Return the (X, Y) coordinate for the center point of the cell that contains the specified text.  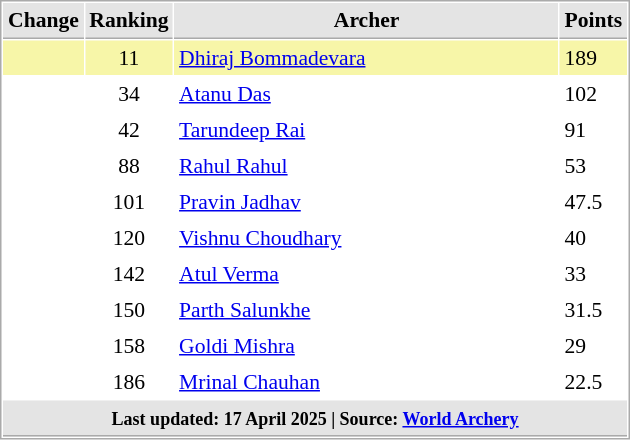
Atul Verma (367, 273)
Points (594, 21)
Atanu Das (367, 93)
40 (594, 237)
11 (129, 57)
150 (129, 309)
189 (594, 57)
Archer (367, 21)
22.5 (594, 381)
Vishnu Choudhary (367, 237)
Tarundeep Rai (367, 129)
53 (594, 165)
88 (129, 165)
142 (129, 273)
102 (594, 93)
42 (129, 129)
31.5 (594, 309)
Change (44, 21)
91 (594, 129)
120 (129, 237)
Last updated: 17 April 2025 | Source: World Archery (316, 418)
29 (594, 345)
34 (129, 93)
158 (129, 345)
Rahul Rahul (367, 165)
186 (129, 381)
Pravin Jadhav (367, 201)
Goldi Mishra (367, 345)
Dhiraj Bommadevara (367, 57)
47.5 (594, 201)
33 (594, 273)
Parth Salunkhe (367, 309)
Mrinal Chauhan (367, 381)
101 (129, 201)
Ranking (129, 21)
